Search for the cell housing the specified text and yield its (x, y) center coordinate. 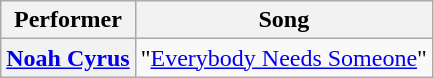
Song (284, 20)
Performer (68, 20)
Noah Cyrus (68, 58)
"Everybody Needs Someone" (284, 58)
